Pinpoint the cell where the given text exists, returning its [X, Y] midpoint coordinate. 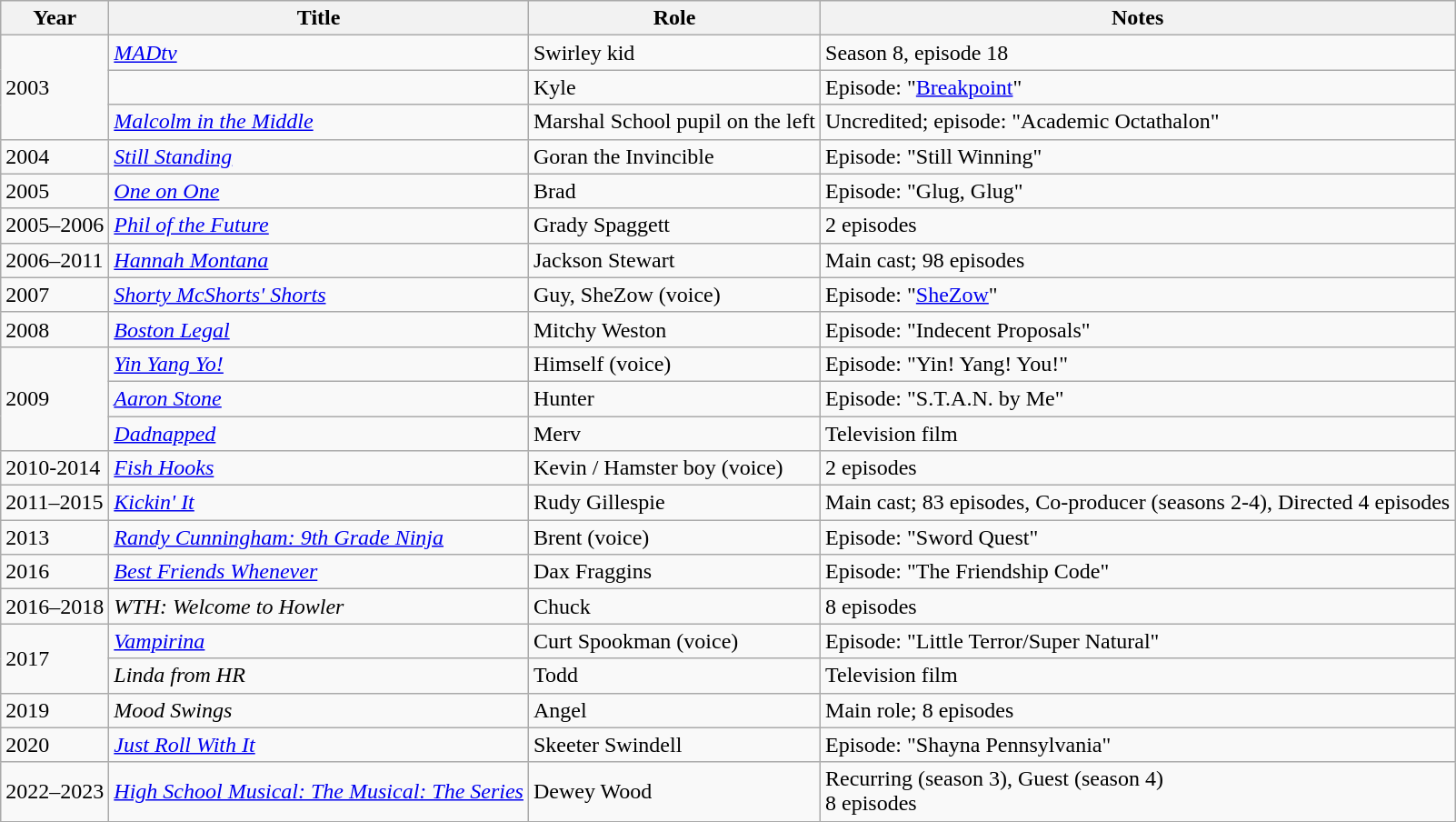
2003 [55, 87]
Brent (voice) [674, 537]
Episode: "The Friendship Code" [1138, 572]
8 episodes [1138, 606]
2020 [55, 745]
Dewey Wood [674, 791]
Main role; 8 episodes [1138, 710]
Vampirina [319, 641]
Malcolm in the Middle [319, 122]
Jackson Stewart [674, 260]
Grady Spaggett [674, 226]
Episode: "Shayna Pennsylvania" [1138, 745]
WTH: Welcome to Howler [319, 606]
Fish Hooks [319, 468]
Brad [674, 191]
Kickin' It [319, 503]
Mood Swings [319, 710]
Rudy Gillespie [674, 503]
Kyle [674, 87]
2016 [55, 572]
Shorty McShorts' Shorts [319, 295]
Mitchy Weston [674, 329]
Merv [674, 434]
High School Musical: The Musical: The Series [319, 791]
Season 8, episode 18 [1138, 53]
Chuck [674, 606]
Notes [1138, 18]
Swirley kid [674, 53]
Still Standing [319, 156]
Title [319, 18]
Episode: "S.T.A.N. by Me" [1138, 398]
Curt Spookman (voice) [674, 641]
Role [674, 18]
Dadnapped [319, 434]
2010-2014 [55, 468]
Episode: "Yin! Yang! You!" [1138, 364]
Best Friends Whenever [319, 572]
Episode: "Glug, Glug" [1138, 191]
Main cast; 98 episodes [1138, 260]
Himself (voice) [674, 364]
Randy Cunningham: 9th Grade Ninja [319, 537]
2022–2023 [55, 791]
Uncredited; episode: "Academic Octathalon" [1138, 122]
Episode: "Breakpoint" [1138, 87]
Angel [674, 710]
Aaron Stone [319, 398]
Kevin / Hamster boy (voice) [674, 468]
Episode: "Little Terror/Super Natural" [1138, 641]
2017 [55, 658]
Skeeter Swindell [674, 745]
2011–2015 [55, 503]
Year [55, 18]
2007 [55, 295]
Boston Legal [319, 329]
Goran the Invincible [674, 156]
2008 [55, 329]
2006–2011 [55, 260]
2004 [55, 156]
Episode: "Still Winning" [1138, 156]
Marshal School pupil on the left [674, 122]
Guy, SheZow (voice) [674, 295]
2013 [55, 537]
Yin Yang Yo! [319, 364]
Episode: "SheZow" [1138, 295]
2016–2018 [55, 606]
2005 [55, 191]
Main cast; 83 episodes, Co-producer (seasons 2-4), Directed 4 episodes [1138, 503]
2009 [55, 398]
Episode: "Sword Quest" [1138, 537]
Linda from HR [319, 676]
Recurring (season 3), Guest (season 4)8 episodes [1138, 791]
Dax Fraggins [674, 572]
Just Roll With It [319, 745]
Todd [674, 676]
Phil of the Future [319, 226]
Hunter [674, 398]
2019 [55, 710]
One on One [319, 191]
Hannah Montana [319, 260]
2005–2006 [55, 226]
Episode: "Indecent Proposals" [1138, 329]
MADtv [319, 53]
